Find where the given text appears and provide that cell's center as (X, Y) coordinate. 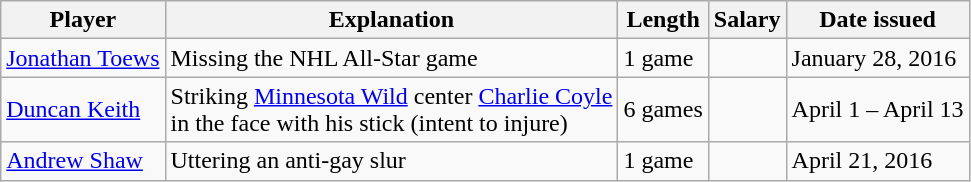
Duncan Keith (83, 110)
Andrew Shaw (83, 161)
April 21, 2016 (878, 161)
Missing the NHL All-Star game (392, 58)
April 1 – April 13 (878, 110)
Length (663, 20)
Jonathan Toews (83, 58)
Date issued (878, 20)
Uttering an anti-gay slur (392, 161)
Striking Minnesota Wild center Charlie Coylein the face with his stick (intent to injure) (392, 110)
Explanation (392, 20)
January 28, 2016 (878, 58)
Player (83, 20)
6 games (663, 110)
Salary (747, 20)
